Pinpoint the cell where the given text exists, returning its (X, Y) midpoint coordinate. 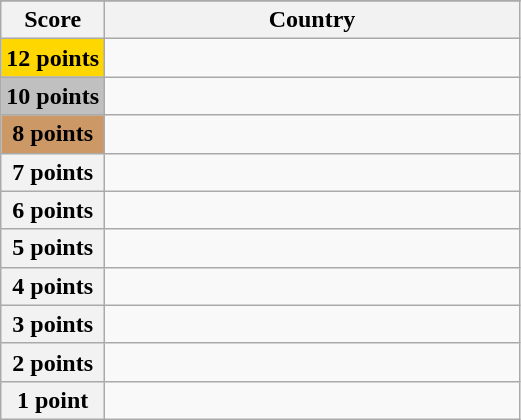
7 points (53, 172)
3 points (53, 324)
6 points (53, 210)
10 points (53, 96)
5 points (53, 248)
Country (312, 20)
8 points (53, 134)
2 points (53, 362)
4 points (53, 286)
12 points (53, 58)
1 point (53, 400)
Score (53, 20)
